Locate the cell with the specified text and output its [X, Y] center coordinate. 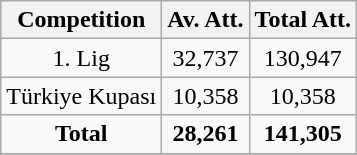
1. Lig [82, 58]
130,947 [303, 58]
28,261 [206, 134]
141,305 [303, 134]
Av. Att. [206, 20]
Total [82, 134]
Total Att. [303, 20]
Türkiye Kupası [82, 96]
32,737 [206, 58]
Competition [82, 20]
